Find where the given text appears and provide that cell's center as [X, Y] coordinate. 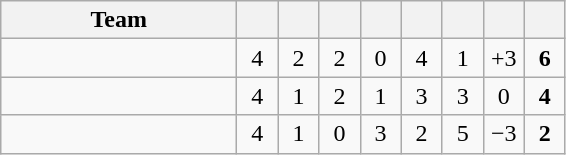
Team [119, 20]
6 [544, 58]
+3 [504, 58]
−3 [504, 134]
5 [462, 134]
